Identify which cell holds the provided text, then report its [x, y] central coordinate. 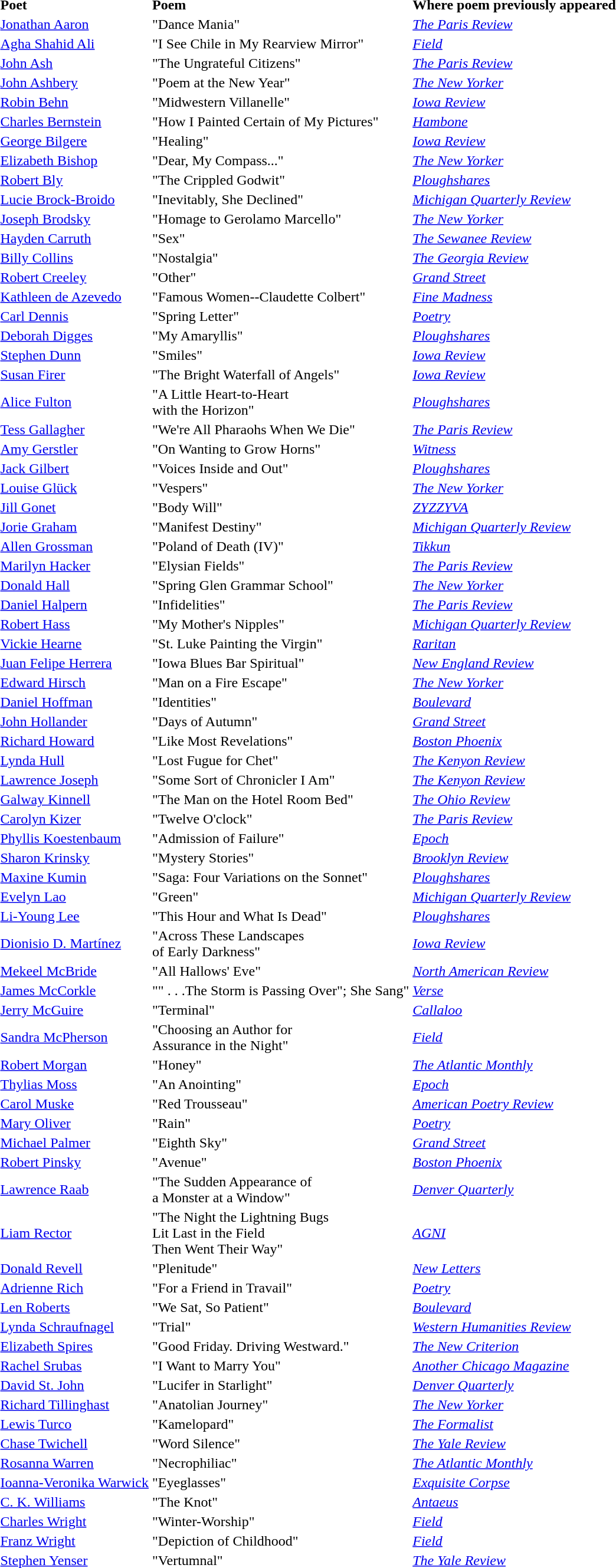
"Like Most Revelations" [281, 741]
"Poland of Death (IV)" [281, 546]
"Rain" [281, 1123]
"Healing" [281, 141]
"Sex" [281, 238]
"Days of Autumn" [281, 721]
"The Man on the Hotel Room Bed" [281, 799]
"Elysian Fields" [281, 566]
"Nostalgia" [281, 258]
"A Little Heart-to-Heart with the Horizon" [281, 402]
"Honey" [281, 1065]
"Body Will" [281, 507]
"Some Sort of Chronicler I Am" [281, 780]
"The Bright Waterfall of Angels" [281, 375]
"We Sat, So Patient" [281, 1307]
"Eighth Sky" [281, 1143]
"Famous Women--Claudette Colbert" [281, 297]
"Lost Fugue for Chet" [281, 760]
"The Knot" [281, 1502]
"Manifest Destiny" [281, 527]
"Man on a Fire Escape" [281, 683]
"Trial" [281, 1327]
"Avenue" [281, 1162]
"Homage to Gerolamo Marcello" [281, 219]
"Necrophiliac" [281, 1463]
"St. Luke Painting the Virgin" [281, 644]
"I Want to Marry You" [281, 1366]
"Word Silence" [281, 1444]
"Admission of Failure" [281, 838]
"Infidelities" [281, 605]
"Twelve O'clock" [281, 819]
"For a Friend in Travail" [281, 1288]
"" . . .The Storm is Passing Over"; She Sang" [281, 990]
"The Night the Lightning Bugs Lit Last in the Field Then Went Their Way" [281, 1233]
"Mystery Stories" [281, 858]
"Poem at the New Year" [281, 83]
"Green" [281, 897]
"Other" [281, 277]
"Saga: Four Variations on the Sonnet" [281, 877]
"Lucifer in Starlight" [281, 1385]
"Dear, My Compass..." [281, 160]
"Plenitude" [281, 1268]
"Anatolian Journey" [281, 1405]
"Dance Mania" [281, 24]
"Good Friday. Driving Westward." [281, 1346]
"Eyeglasses" [281, 1482]
"Inevitably, She Declined" [281, 199]
"Spring Glen Grammar School" [281, 585]
"Depiction of Childhood" [281, 1541]
"The Ungrateful Citizens" [281, 63]
"My Mother's Nipples" [281, 624]
"Spring Letter" [281, 316]
"We're All Pharaohs When We Die" [281, 429]
"Voices Inside and Out" [281, 468]
"Smiles" [281, 355]
"The Crippled Godwit" [281, 180]
"All Hallows' Eve" [281, 971]
"Choosing an Author for Assurance in the Night" [281, 1037]
"How I Painted Certain of My Pictures" [281, 122]
"My Amaryllis" [281, 336]
"Kamelopard" [281, 1424]
"I See Chile in My Rearview Mirror" [281, 44]
"This Hour and What Is Dead" [281, 916]
"Across These Landscapes of Early Darkness" [281, 944]
"Iowa Blues Bar Spiritual" [281, 663]
"Midwestern Villanelle" [281, 102]
"The Sudden Appearance of a Monster at a Window" [281, 1189]
"Winter-Worship" [281, 1521]
"On Wanting to Grow Horns" [281, 449]
"Terminal" [281, 1010]
"Vespers" [281, 488]
"An Anointing" [281, 1084]
"Red Trousseau" [281, 1104]
"Identities" [281, 702]
